Provide the [X, Y] coordinate of the cell's center where the given text is located.  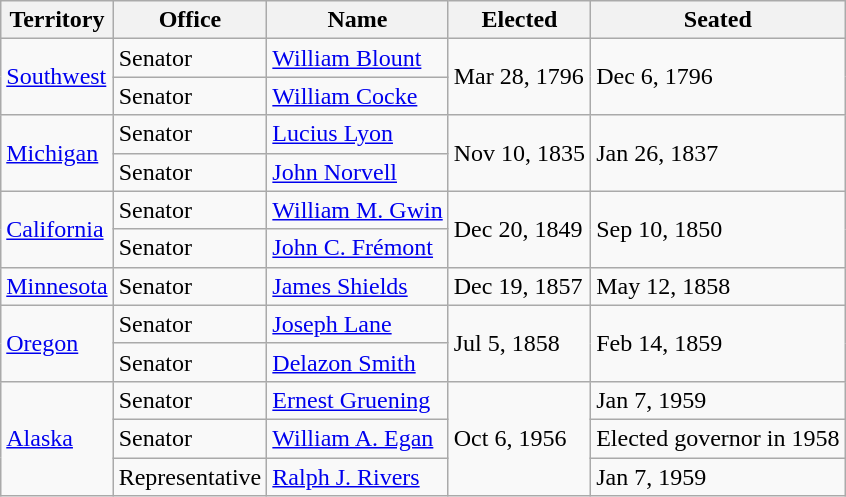
Feb 14, 1859 [718, 343]
Name [358, 20]
Sep 10, 1850 [718, 229]
Elected [519, 20]
Representative [190, 477]
May 12, 1858 [718, 286]
William Cocke [358, 96]
Territory [57, 20]
Oregon [57, 343]
William Blount [358, 58]
Ralph J. Rivers [358, 477]
Nov 10, 1835 [519, 153]
Dec 19, 1857 [519, 286]
Dec 20, 1849 [519, 229]
Southwest [57, 77]
Elected governor in 1958 [718, 438]
Jul 5, 1858 [519, 343]
California [57, 229]
Minnesota [57, 286]
Office [190, 20]
Michigan [57, 153]
John C. Frémont [358, 248]
Joseph Lane [358, 324]
William A. Egan [358, 438]
Delazon Smith [358, 362]
Jan 26, 1837 [718, 153]
John Norvell [358, 172]
Lucius Lyon [358, 134]
Dec 6, 1796 [718, 77]
Alaska [57, 438]
Seated [718, 20]
Oct 6, 1956 [519, 438]
Ernest Gruening [358, 400]
Mar 28, 1796 [519, 77]
James Shields [358, 286]
William M. Gwin [358, 210]
